Search for the cell housing the specified text and yield its (X, Y) center coordinate. 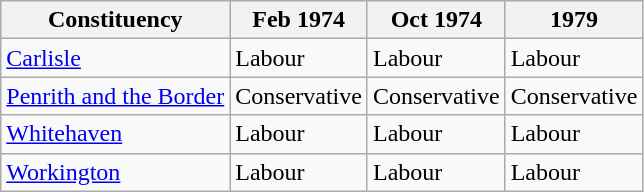
Whitehaven (116, 134)
Oct 1974 (436, 20)
Workington (116, 172)
1979 (574, 20)
Penrith and the Border (116, 96)
Constituency (116, 20)
Carlisle (116, 58)
Feb 1974 (299, 20)
